Identify which cell holds the provided text, then report its [x, y] central coordinate. 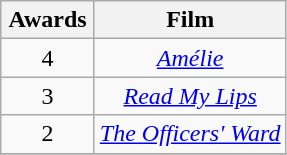
Amélie [190, 58]
Awards [48, 20]
Read My Lips [190, 96]
4 [48, 58]
2 [48, 134]
3 [48, 96]
Film [190, 20]
The Officers' Ward [190, 134]
